Detect which cell encompasses the target text, then output its [x, y] center coordinate. 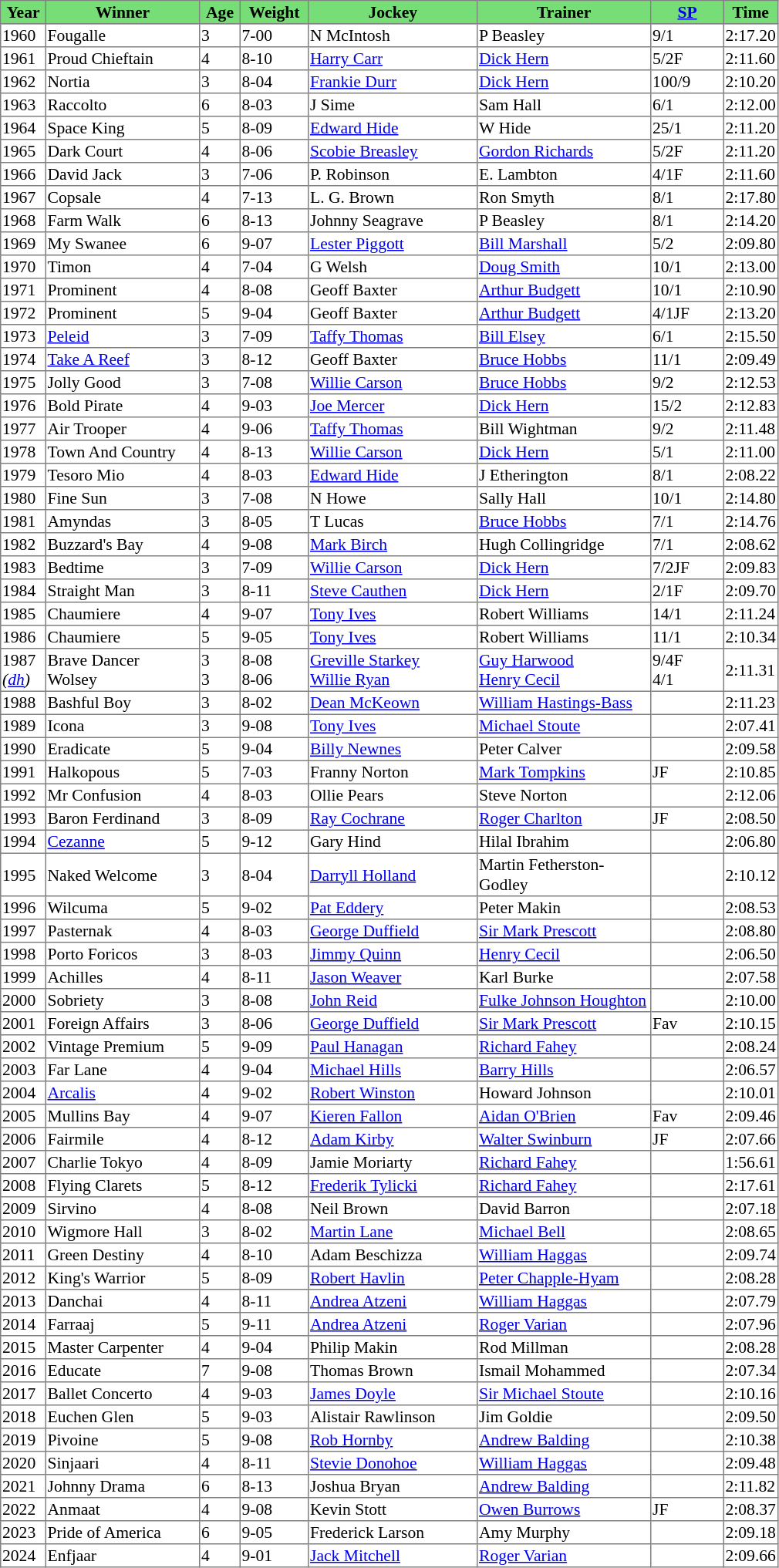
Lester Piggott [393, 244]
2:11.24 [750, 614]
1991 [23, 772]
1999 [23, 977]
2:07.34 [750, 1371]
2:10.15 [750, 1023]
Foreign Affairs [123, 1023]
Peter Chapple-Hyam [565, 1278]
Charlie Tokyo [123, 1162]
Nortia [123, 82]
2006 [23, 1139]
Pasternak [123, 931]
Aidan O'Brien [565, 1116]
2:08.53 [750, 908]
Sirvino [123, 1209]
Stevie Donohoe [393, 1463]
1985 [23, 614]
Air Trooper [123, 429]
2:09.48 [750, 1463]
Bill Marshall [565, 244]
2005 [23, 1116]
2:08.65 [750, 1232]
2018 [23, 1417]
2:08.80 [750, 931]
Wilcuma [123, 908]
1997 [23, 931]
2:14.76 [750, 521]
1983 [23, 568]
Billy Newnes [393, 749]
1967 [23, 197]
Town And Country [123, 452]
14/1 [687, 614]
Arcalis [123, 1093]
Year [23, 12]
Hugh Collingridge [565, 545]
Fougalle [123, 35]
1993 [23, 818]
Pat Eddery [393, 908]
Pride of America [123, 1533]
G Welsh [393, 267]
1979 [23, 475]
2008 [23, 1185]
Rob Hornby [393, 1440]
9/4F4/1 [687, 670]
Rod Millman [565, 1347]
E. Lambton [565, 174]
2:07.79 [750, 1301]
Jason Weaver [393, 977]
2003 [23, 1070]
Mr Confusion [123, 795]
2014 [23, 1324]
2:09.46 [750, 1116]
1969 [23, 244]
Jockey [393, 12]
Ray Cochrane [393, 818]
Naked Welcome [123, 875]
Fulke Johnson Houghton [565, 1000]
2:08.22 [750, 475]
1975 [23, 383]
1:56.61 [750, 1162]
Michael Stoute [565, 726]
Buzzard's Bay [123, 545]
Jimmy Quinn [393, 954]
2:07.58 [750, 977]
8-05 [274, 521]
Jim Goldie [565, 1417]
Kieren Fallon [393, 1116]
Amy Murphy [565, 1533]
Timon [123, 267]
Porto Foricos [123, 954]
2:08.62 [750, 545]
1981 [23, 521]
2:17.20 [750, 35]
Adam Kirby [393, 1139]
Peter Makin [565, 908]
Mark Tompkins [565, 772]
1968 [23, 221]
1960 [23, 35]
2001 [23, 1023]
5/1 [687, 452]
N McIntosh [393, 35]
Owen Burrows [565, 1509]
5/2 [687, 244]
Mullins Bay [123, 1116]
2:13.00 [750, 267]
1964 [23, 128]
1963 [23, 105]
7 [220, 1371]
2:12.06 [750, 795]
Martin Lane [393, 1232]
Green Destiny [123, 1255]
2:09.58 [750, 749]
1973 [23, 336]
2:10.34 [750, 637]
Mark Birch [393, 545]
2012 [23, 1278]
David Jack [123, 174]
J Sime [393, 105]
Dark Court [123, 151]
7-13 [274, 197]
2:10.85 [750, 772]
7/2JF [687, 568]
Ollie Pears [393, 795]
2:12.00 [750, 105]
P. Robinson [393, 174]
Ismail Mohammed [565, 1371]
1995 [23, 875]
T Lucas [393, 521]
Icona [123, 726]
15/2 [687, 406]
Walter Swinburn [565, 1139]
Bedtime [123, 568]
Baron Ferdinand [123, 818]
1987(dh) [23, 670]
Anmaat [123, 1509]
1989 [23, 726]
Alistair Rawlinson [393, 1417]
Cezanne [123, 841]
Sinjaari [123, 1463]
1974 [23, 359]
1980 [23, 498]
Bashful Boy [123, 703]
2:07.41 [750, 726]
Euchen Glen [123, 1417]
2024 [23, 1556]
1988 [23, 703]
Amyndas [123, 521]
Henry Cecil [565, 954]
1966 [23, 174]
Farm Walk [123, 221]
Franny Norton [393, 772]
Brave DancerWolsey [123, 670]
Johnny Drama [123, 1486]
Ballet Concerto [123, 1394]
Karl Burke [565, 977]
2:15.50 [750, 336]
25/1 [687, 128]
1976 [23, 406]
Master Carpenter [123, 1347]
2007 [23, 1162]
2:09.70 [750, 591]
King's Warrior [123, 1278]
2:10.38 [750, 1440]
Roger Charlton [565, 818]
9/1 [687, 35]
2000 [23, 1000]
2:09.49 [750, 359]
33 [220, 670]
Adam Beschizza [393, 1255]
Paul Hanagan [393, 1047]
1972 [23, 313]
Peleid [123, 336]
2009 [23, 1209]
2:09.80 [750, 244]
1982 [23, 545]
2:14.20 [750, 221]
2:11.31 [750, 670]
1998 [23, 954]
2:11.48 [750, 429]
David Barron [565, 1209]
Gary Hind [393, 841]
1986 [23, 637]
2013 [23, 1301]
9-06 [274, 429]
Michael Bell [565, 1232]
2016 [23, 1371]
Achilles [123, 977]
2022 [23, 1509]
Trainer [565, 12]
2/1F [687, 591]
2:10.90 [750, 290]
2:06.50 [750, 954]
Winner [123, 12]
2:17.61 [750, 1185]
2:06.80 [750, 841]
N Howe [393, 498]
Fairmile [123, 1139]
7-06 [274, 174]
John Reid [393, 1000]
2:08.50 [750, 818]
Time [750, 12]
1978 [23, 452]
9-01 [274, 1556]
Weight [274, 12]
2:09.74 [750, 1255]
9-12 [274, 841]
2:06.57 [750, 1070]
2:11.82 [750, 1486]
1977 [23, 429]
Enfjaar [123, 1556]
Frederick Larson [393, 1533]
2004 [23, 1093]
Jack Mitchell [393, 1556]
2011 [23, 1255]
Age [220, 12]
4/1JF [687, 313]
Harry Carr [393, 59]
2:08.37 [750, 1509]
7-03 [274, 772]
2019 [23, 1440]
Philip Makin [393, 1347]
1962 [23, 82]
7-00 [274, 35]
Thomas Brown [393, 1371]
Joshua Bryan [393, 1486]
Neil Brown [393, 1209]
Robert Havlin [393, 1278]
Take A Reef [123, 359]
Wigmore Hall [123, 1232]
Space King [123, 128]
2:11.00 [750, 452]
9-11 [274, 1324]
Bill Wightman [565, 429]
Dean McKeown [393, 703]
James Doyle [393, 1394]
Halkopous [123, 772]
2010 [23, 1232]
Sally Hall [565, 498]
Farraaj [123, 1324]
Educate [123, 1371]
1970 [23, 267]
9-09 [274, 1047]
Bold Pirate [123, 406]
SP [687, 12]
2:07.18 [750, 1209]
Jolly Good [123, 383]
My Swanee [123, 244]
2:10.12 [750, 875]
Bill Elsey [565, 336]
Ron Smyth [565, 197]
1990 [23, 749]
Doug Smith [565, 267]
L. G. Brown [393, 197]
2:11.23 [750, 703]
Johnny Seagrave [393, 221]
Jamie Moriarty [393, 1162]
Fine Sun [123, 498]
Joe Mercer [393, 406]
Scobie Breasley [393, 151]
2:12.83 [750, 406]
2:09.18 [750, 1533]
1996 [23, 908]
2:07.96 [750, 1324]
1965 [23, 151]
2:09.83 [750, 568]
8-088-06 [274, 670]
Steve Norton [565, 795]
Far Lane [123, 1070]
100/9 [687, 82]
2002 [23, 1047]
Darryll Holland [393, 875]
Gordon Richards [565, 151]
Proud Chieftain [123, 59]
1984 [23, 591]
2017 [23, 1394]
William Hastings-Bass [565, 703]
Pivoine [123, 1440]
J Etherington [565, 475]
Martin Fetherston-Godley [565, 875]
Steve Cauthen [393, 591]
2:10.20 [750, 82]
2:10.01 [750, 1093]
2:07.66 [750, 1139]
2:10.00 [750, 1000]
2021 [23, 1486]
Sam Hall [565, 105]
Peter Calver [565, 749]
2:13.20 [750, 313]
Raccolto [123, 105]
Barry Hills [565, 1070]
Howard Johnson [565, 1093]
2:17.80 [750, 197]
2:08.24 [750, 1047]
Robert Winston [393, 1093]
Frankie Durr [393, 82]
Greville StarkeyWillie Ryan [393, 670]
1961 [23, 59]
Kevin Stott [393, 1509]
Flying Clarets [123, 1185]
Copsale [123, 197]
2020 [23, 1463]
W Hide [565, 128]
2:09.50 [750, 1417]
1994 [23, 841]
Danchai [123, 1301]
2:10.16 [750, 1394]
2015 [23, 1347]
2:09.66 [750, 1556]
1992 [23, 795]
2:14.80 [750, 498]
Sobriety [123, 1000]
Guy HarwoodHenry Cecil [565, 670]
2023 [23, 1533]
4/1F [687, 174]
1971 [23, 290]
Michael Hills [393, 1070]
Sir Michael Stoute [565, 1394]
Straight Man [123, 591]
Vintage Premium [123, 1047]
Frederik Tylicki [393, 1185]
Hilal Ibrahim [565, 841]
2:12.53 [750, 383]
Tesoro Mio [123, 475]
Eradicate [123, 749]
7-04 [274, 267]
